Return the (X, Y) coordinate for the center point of the cell that contains the specified text.  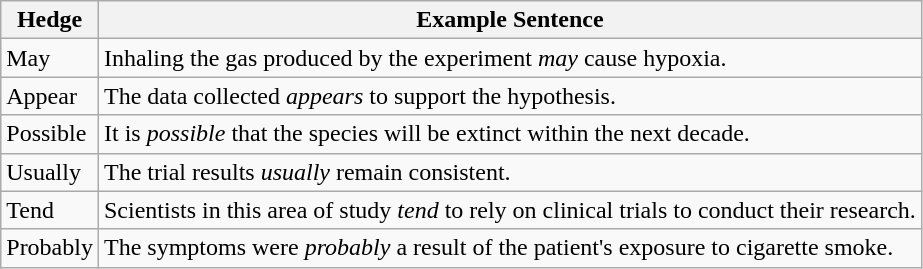
Probably (50, 248)
May (50, 58)
Inhaling the gas produced by the experiment may cause hypoxia. (510, 58)
Tend (50, 210)
Possible (50, 134)
Usually (50, 172)
The symptoms were probably a result of the patient's exposure to cigarette smoke. (510, 248)
Hedge (50, 20)
Example Sentence (510, 20)
It is possible that the species will be extinct within the next decade. (510, 134)
Appear (50, 96)
Scientists in this area of study tend to rely on clinical trials to conduct their research. (510, 210)
The trial results usually remain consistent. (510, 172)
The data collected appears to support the hypothesis. (510, 96)
